Return the (X, Y) coordinate for the center point of the cell that contains the specified text.  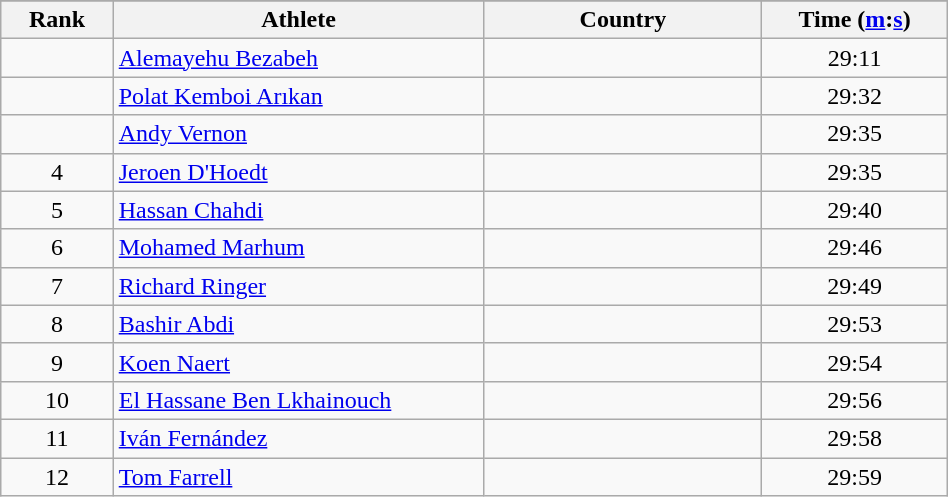
8 (57, 324)
Jeroen D'Hoedt (298, 172)
29:53 (854, 324)
5 (57, 210)
Rank (57, 20)
Mohamed Marhum (298, 248)
29:40 (854, 210)
29:54 (854, 362)
4 (57, 172)
Country (623, 20)
Koen Naert (298, 362)
Tom Farrell (298, 477)
Richard Ringer (298, 286)
29:56 (854, 400)
29:58 (854, 438)
Time (m:s) (854, 20)
6 (57, 248)
Alemayehu Bezabeh (298, 58)
29:32 (854, 96)
29:59 (854, 477)
Hassan Chahdi (298, 210)
El Hassane Ben Lkhainouch (298, 400)
Athlete (298, 20)
9 (57, 362)
29:49 (854, 286)
Bashir Abdi (298, 324)
Polat Kemboi Arıkan (298, 96)
7 (57, 286)
29:46 (854, 248)
Iván Fernández (298, 438)
10 (57, 400)
Andy Vernon (298, 134)
11 (57, 438)
29:11 (854, 58)
12 (57, 477)
